Return the [X, Y] coordinate for the center point of the cell that contains the specified text.  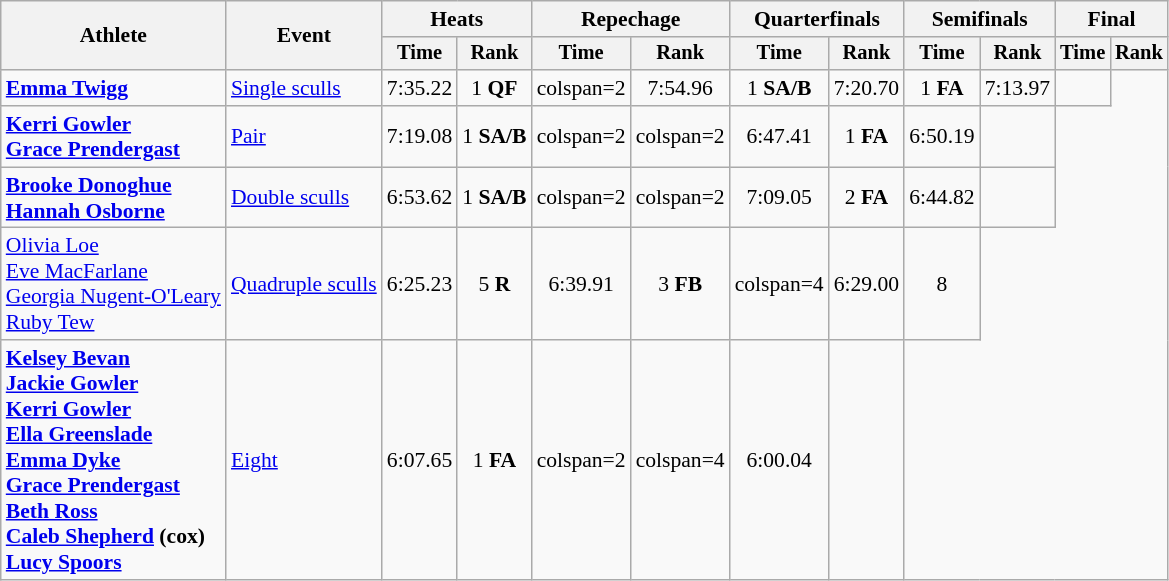
Single sculls [304, 88]
6:07.65 [420, 460]
Final [1111, 19]
1 QF [494, 88]
Repechage [631, 19]
Brooke DonoghueHannah Osborne [114, 198]
6:53.62 [420, 198]
Quadruple sculls [304, 284]
8 [942, 284]
Athlete [114, 36]
Event [304, 36]
Eight [304, 460]
Heats [457, 19]
6:39.91 [582, 284]
7:20.70 [866, 88]
6:00.04 [780, 460]
Kerri GowlerGrace Prendergast [114, 136]
6:47.41 [780, 136]
Quarterfinals [818, 19]
7:19.08 [420, 136]
6:25.23 [420, 284]
7:35.22 [420, 88]
6:29.00 [866, 284]
2 FA [866, 198]
Double sculls [304, 198]
Kelsey BevanJackie GowlerKerri GowlerElla GreensladeEmma DykeGrace PrendergastBeth RossCaleb Shepherd (cox)Lucy Spoors [114, 460]
Emma Twigg [114, 88]
5 R [494, 284]
6:50.19 [942, 136]
7:54.96 [680, 88]
3 FB [680, 284]
7:13.97 [1018, 88]
Olivia LoeEve MacFarlaneGeorgia Nugent-O'LearyRuby Tew [114, 284]
6:44.82 [942, 198]
Semifinals [980, 19]
Pair [304, 136]
7:09.05 [780, 198]
